Return the (x, y) coordinate for the center point of the cell that contains the specified text.  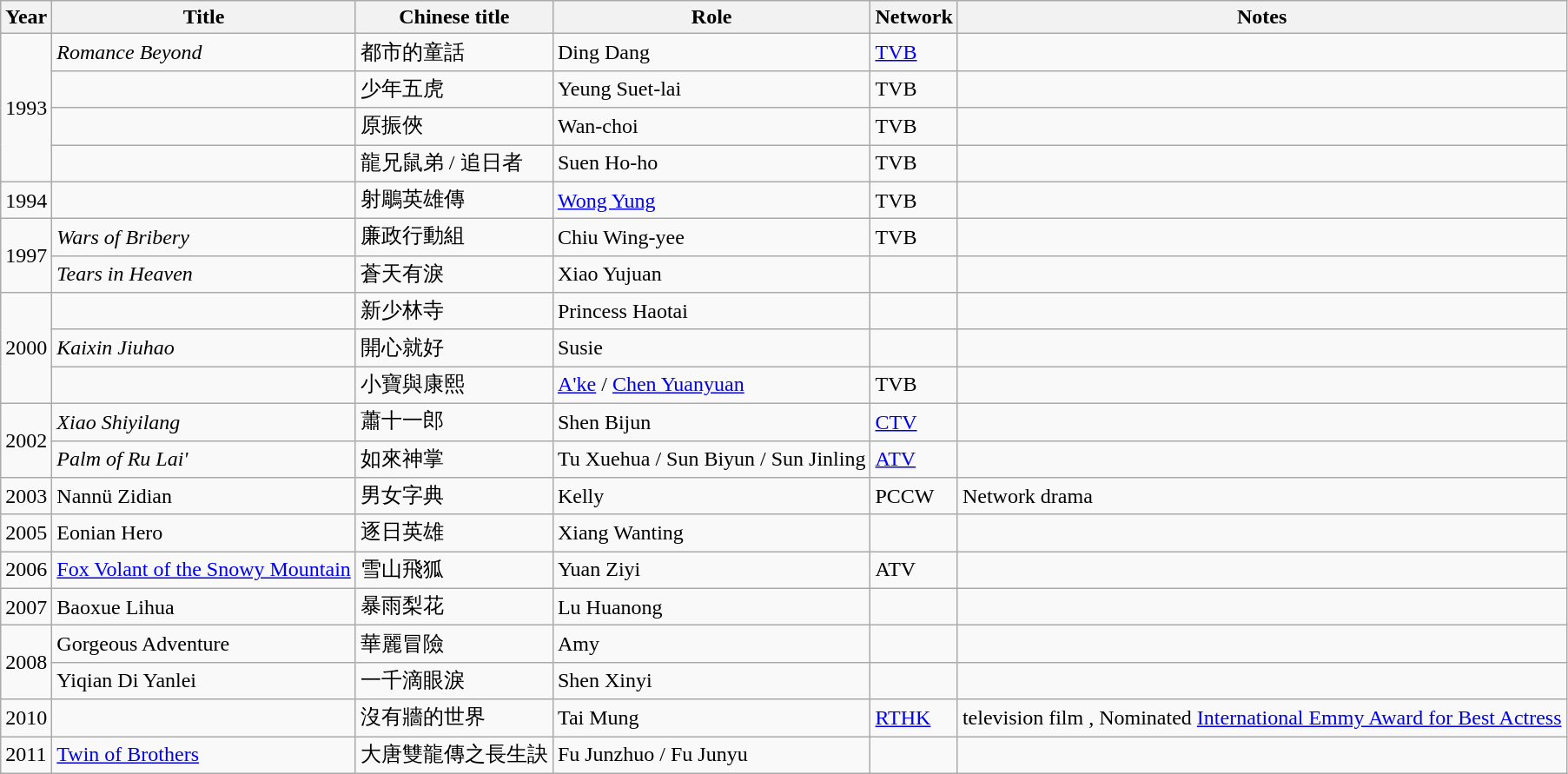
2000 (26, 348)
蒼天有淚 (453, 275)
Network drama (1261, 497)
Palm of Ru Lai' (204, 459)
都市的童話 (453, 52)
新少林寺 (453, 311)
Susie (711, 347)
逐日英雄 (453, 533)
Romance Beyond (204, 52)
television film , Nominated International Emmy Award for Best Actress (1261, 718)
Title (204, 17)
原振俠 (453, 127)
小寶與康熙 (453, 386)
Twin of Brothers (204, 756)
Tears in Heaven (204, 275)
蕭十一郎 (453, 422)
Fox Volant of the Snowy Mountain (204, 570)
Yeung Suet-lai (711, 89)
沒有牆的世界 (453, 718)
Tu Xuehua / Sun Biyun / Sun Jinling (711, 459)
Xiang Wanting (711, 533)
Kaixin Jiuhao (204, 347)
男女字典 (453, 497)
1997 (26, 255)
Eonian Hero (204, 533)
Kelly (711, 497)
2005 (26, 533)
少年五虎 (453, 89)
1994 (26, 200)
一千滴眼淚 (453, 681)
Baoxue Lihua (204, 606)
開心就好 (453, 347)
華麗冒險 (453, 645)
雪山飛狐 (453, 570)
暴雨梨花 (453, 606)
Tai Mung (711, 718)
Wan-choi (711, 127)
Xiao Shiyilang (204, 422)
2007 (26, 606)
Network (914, 17)
Chinese title (453, 17)
Yiqian Di Yanlei (204, 681)
Role (711, 17)
廉政行動組 (453, 238)
射鵰英雄傳 (453, 200)
A'ke / Chen Yuanyuan (711, 386)
Gorgeous Adventure (204, 645)
2011 (26, 756)
1993 (26, 108)
Chiu Wing-yee (711, 238)
Xiao Yujuan (711, 275)
龍兄鼠弟 / 追日者 (453, 163)
Wong Yung (711, 200)
Lu Huanong (711, 606)
2006 (26, 570)
2002 (26, 440)
2010 (26, 718)
CTV (914, 422)
Shen Xinyi (711, 681)
Yuan Ziyi (711, 570)
Nannü Zidian (204, 497)
Wars of Bribery (204, 238)
大唐雙龍傳之長生訣 (453, 756)
Fu Junzhuo / Fu Junyu (711, 756)
2003 (26, 497)
Princess Haotai (711, 311)
Notes (1261, 17)
Ding Dang (711, 52)
Suen Ho-ho (711, 163)
如來神掌 (453, 459)
Shen Bijun (711, 422)
RTHK (914, 718)
Year (26, 17)
PCCW (914, 497)
2008 (26, 662)
Amy (711, 645)
